Find where the given text appears and provide that cell's center as (x, y) coordinate. 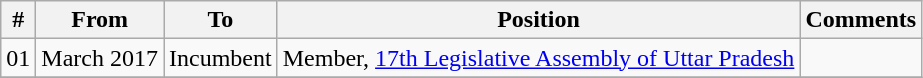
Member, 17th Legislative Assembly of Uttar Pradesh (538, 58)
# (18, 20)
01 (18, 58)
Comments (861, 20)
Incumbent (221, 58)
March 2017 (100, 58)
From (100, 20)
Position (538, 20)
To (221, 20)
